For the text-containing cell, return its midpoint in (X, Y) coordinate format. 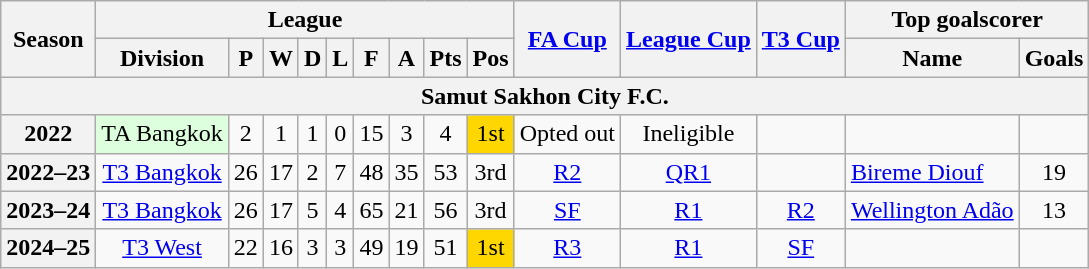
Pos (490, 58)
Samut Sakhon City F.C. (545, 96)
21 (406, 210)
48 (372, 172)
R3 (567, 248)
5 (312, 210)
0 (340, 134)
49 (372, 248)
15 (372, 134)
QR1 (689, 172)
2022–23 (48, 172)
Name (932, 58)
Bireme Diouf (932, 172)
7 (340, 172)
D (312, 58)
Season (48, 39)
Ineligible (689, 134)
Opted out (567, 134)
Pts (446, 58)
2023–24 (48, 210)
Top goalscorer (967, 20)
A (406, 58)
35 (406, 172)
56 (446, 210)
Goals (1054, 58)
16 (280, 248)
22 (246, 248)
T3 Cup (800, 39)
F (372, 58)
League Cup (689, 39)
2022 (48, 134)
13 (1054, 210)
65 (372, 210)
Division (162, 58)
P (246, 58)
Wellington Adão (932, 210)
W (280, 58)
53 (446, 172)
FA Cup (567, 39)
T3 West (162, 248)
TA Bangkok (162, 134)
2024–25 (48, 248)
L (340, 58)
51 (446, 248)
League (305, 20)
